Locate the cell with the specified text and output its [x, y] center coordinate. 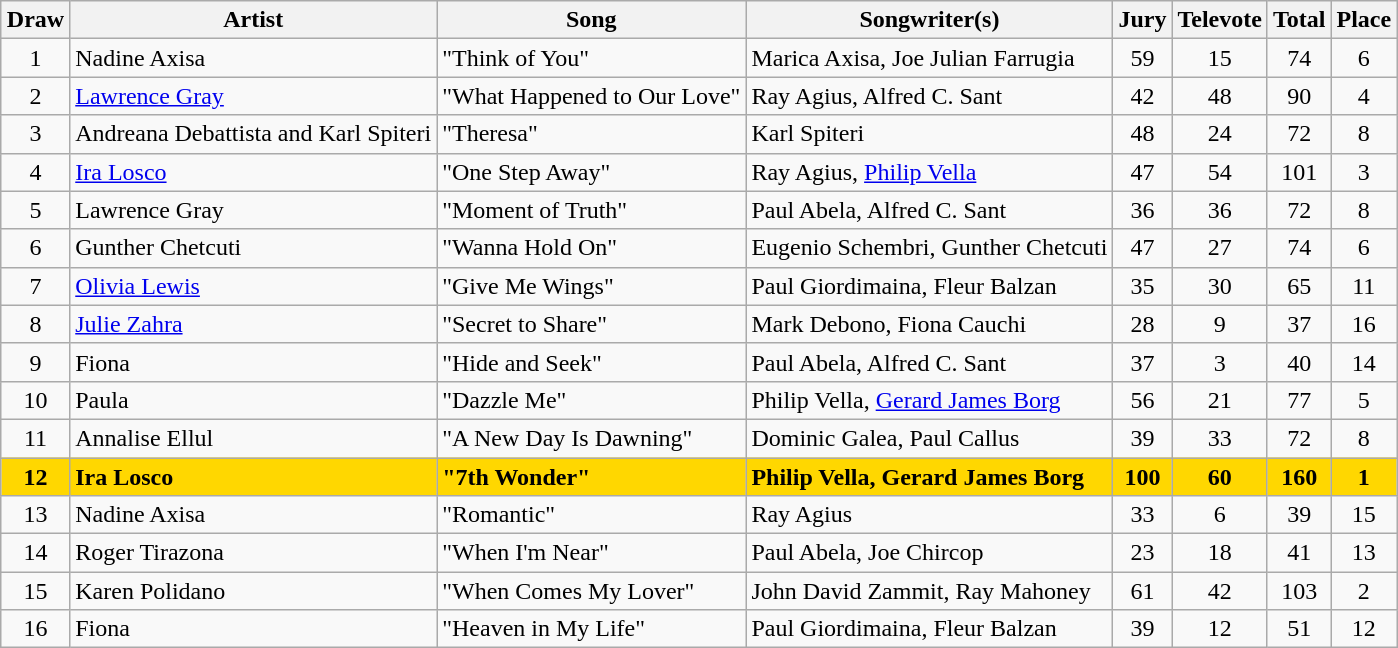
Marica Axisa, Joe Julian Farrugia [930, 58]
30 [1220, 286]
Julie Zahra [254, 324]
59 [1142, 58]
21 [1220, 400]
Artist [254, 20]
"Romantic" [592, 515]
Ray Agius, Alfred C. Sant [930, 96]
Annalise Ellul [254, 438]
Ray Agius, Philip Vella [930, 172]
90 [1299, 96]
28 [1142, 324]
18 [1220, 553]
101 [1299, 172]
35 [1142, 286]
10 [35, 400]
Karen Polidano [254, 591]
Place [1364, 20]
"Wanna Hold On" [592, 248]
"Theresa" [592, 134]
56 [1142, 400]
40 [1299, 362]
51 [1299, 629]
60 [1220, 477]
103 [1299, 591]
61 [1142, 591]
"When Comes My Lover" [592, 591]
"Give Me Wings" [592, 286]
24 [1220, 134]
Draw [35, 20]
Mark Debono, Fiona Cauchi [930, 324]
"Heaven in My Life" [592, 629]
27 [1220, 248]
77 [1299, 400]
Song [592, 20]
"Hide and Seek" [592, 362]
"7th Wonder" [592, 477]
"What Happened to Our Love" [592, 96]
"One Step Away" [592, 172]
Paula [254, 400]
"Dazzle Me" [592, 400]
Gunther Chetcuti [254, 248]
65 [1299, 286]
Dominic Galea, Paul Callus [930, 438]
41 [1299, 553]
100 [1142, 477]
Ray Agius [930, 515]
Karl Spiteri [930, 134]
54 [1220, 172]
Eugenio Schembri, Gunther Chetcuti [930, 248]
"Moment of Truth" [592, 210]
Roger Tirazona [254, 553]
23 [1142, 553]
160 [1299, 477]
"When I'm Near" [592, 553]
7 [35, 286]
Televote [1220, 20]
Paul Abela, Joe Chircop [930, 553]
John David Zammit, Ray Mahoney [930, 591]
Jury [1142, 20]
Total [1299, 20]
Songwriter(s) [930, 20]
Olivia Lewis [254, 286]
"A New Day Is Dawning" [592, 438]
Andreana Debattista and Karl Spiteri [254, 134]
"Think of You" [592, 58]
"Secret to Share" [592, 324]
